Scan for the cell matching the given text and deliver its (X, Y) coordinate at center. 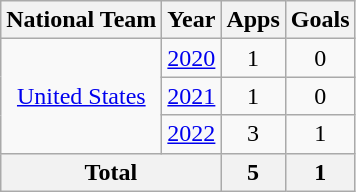
2020 (192, 58)
2022 (192, 134)
2021 (192, 96)
Apps (253, 20)
United States (82, 96)
Goals (320, 20)
3 (253, 134)
5 (253, 172)
Total (111, 172)
National Team (82, 20)
Year (192, 20)
